Find where the given text appears and provide that cell's center as [x, y] coordinate. 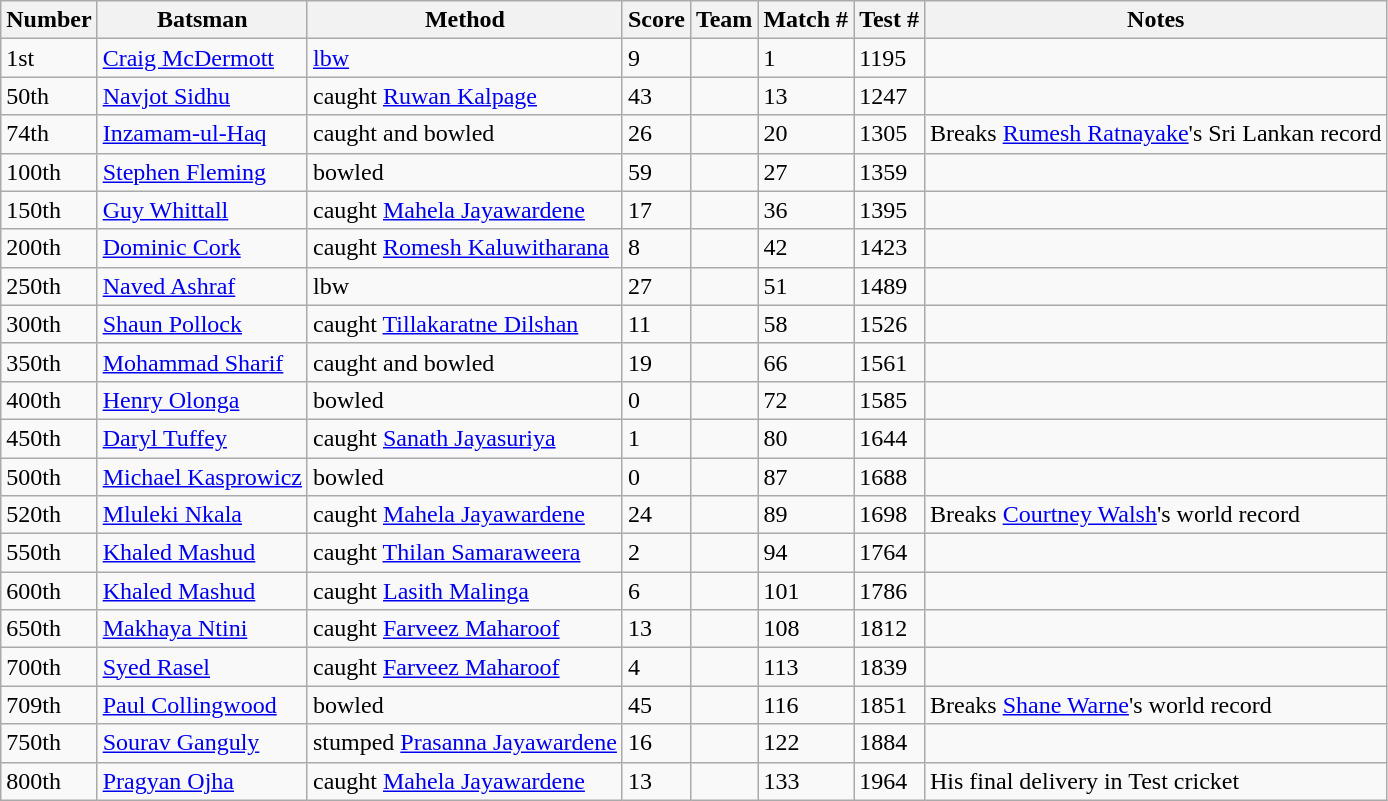
Stephen Fleming [202, 172]
11 [656, 324]
26 [656, 134]
caught Lasith Malinga [464, 591]
600th [49, 591]
Batsman [202, 20]
400th [49, 400]
51 [806, 286]
1195 [890, 58]
45 [656, 705]
300th [49, 324]
1305 [890, 134]
Mohammad Sharif [202, 362]
19 [656, 362]
Breaks Shane Warne's world record [1156, 705]
Navjot Sidhu [202, 96]
116 [806, 705]
Match # [806, 20]
1851 [890, 705]
Henry Olonga [202, 400]
1585 [890, 400]
1247 [890, 96]
1st [49, 58]
Michael Kasprowicz [202, 477]
8 [656, 248]
43 [656, 96]
100th [49, 172]
550th [49, 553]
24 [656, 515]
1884 [890, 743]
89 [806, 515]
1786 [890, 591]
650th [49, 629]
1561 [890, 362]
113 [806, 667]
1489 [890, 286]
108 [806, 629]
94 [806, 553]
Naved Ashraf [202, 286]
Number [49, 20]
500th [49, 477]
133 [806, 781]
1839 [890, 667]
101 [806, 591]
caught Ruwan Kalpage [464, 96]
6 [656, 591]
caught Tillakaratne Dilshan [464, 324]
Sourav Ganguly [202, 743]
1526 [890, 324]
36 [806, 210]
Guy Whittall [202, 210]
1395 [890, 210]
Team [724, 20]
700th [49, 667]
Daryl Tuffey [202, 438]
350th [49, 362]
Breaks Rumesh Ratnayake's Sri Lankan record [1156, 134]
His final delivery in Test cricket [1156, 781]
Makhaya Ntini [202, 629]
Syed Rasel [202, 667]
750th [49, 743]
1812 [890, 629]
250th [49, 286]
Craig McDermott [202, 58]
50th [49, 96]
709th [49, 705]
1764 [890, 553]
caught Sanath Jayasuriya [464, 438]
4 [656, 667]
74th [49, 134]
16 [656, 743]
Dominic Cork [202, 248]
42 [806, 248]
450th [49, 438]
200th [49, 248]
1359 [890, 172]
Score [656, 20]
800th [49, 781]
17 [656, 210]
1644 [890, 438]
58 [806, 324]
1964 [890, 781]
Paul Collingwood [202, 705]
1423 [890, 248]
1698 [890, 515]
Mluleki Nkala [202, 515]
66 [806, 362]
Breaks Courtney Walsh's world record [1156, 515]
Shaun Pollock [202, 324]
59 [656, 172]
caught Romesh Kaluwitharana [464, 248]
Test # [890, 20]
1688 [890, 477]
stumped Prasanna Jayawardene [464, 743]
Pragyan Ojha [202, 781]
Method [464, 20]
20 [806, 134]
9 [656, 58]
72 [806, 400]
Notes [1156, 20]
80 [806, 438]
Inzamam-ul-Haq [202, 134]
caught Thilan Samaraweera [464, 553]
122 [806, 743]
520th [49, 515]
150th [49, 210]
2 [656, 553]
87 [806, 477]
